Pinpoint the cell where the given text exists, returning its [X, Y] midpoint coordinate. 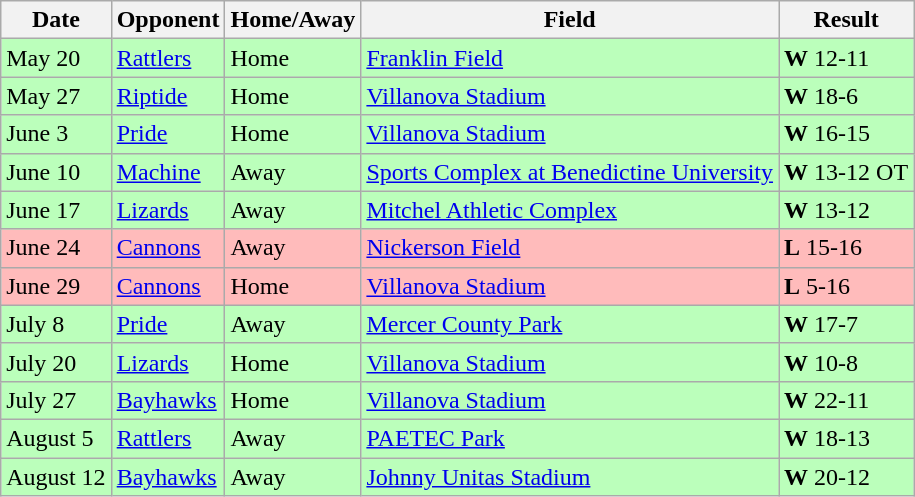
W 18-13 [846, 438]
May 20 [56, 58]
W 18-6 [846, 96]
June 10 [56, 172]
W 13-12 OT [846, 172]
W 22-11 [846, 400]
Sports Complex at Benedictine University [570, 172]
Machine [168, 172]
Mercer County Park [570, 324]
June 29 [56, 286]
Riptide [168, 96]
June 3 [56, 134]
W 12-11 [846, 58]
Mitchel Athletic Complex [570, 210]
Field [570, 20]
W 13-12 [846, 210]
Date [56, 20]
W 20-12 [846, 477]
August 5 [56, 438]
July 8 [56, 324]
July 27 [56, 400]
Result [846, 20]
Johnny Unitas Stadium [570, 477]
Home/Away [293, 20]
June 17 [56, 210]
PAETEC Park [570, 438]
W 16-15 [846, 134]
August 12 [56, 477]
Franklin Field [570, 58]
W 17-7 [846, 324]
L 15-16 [846, 248]
Opponent [168, 20]
L 5-16 [846, 286]
July 20 [56, 362]
May 27 [56, 96]
Nickerson Field [570, 248]
June 24 [56, 248]
W 10-8 [846, 362]
